Find where the given text appears and provide that cell's center as (x, y) coordinate. 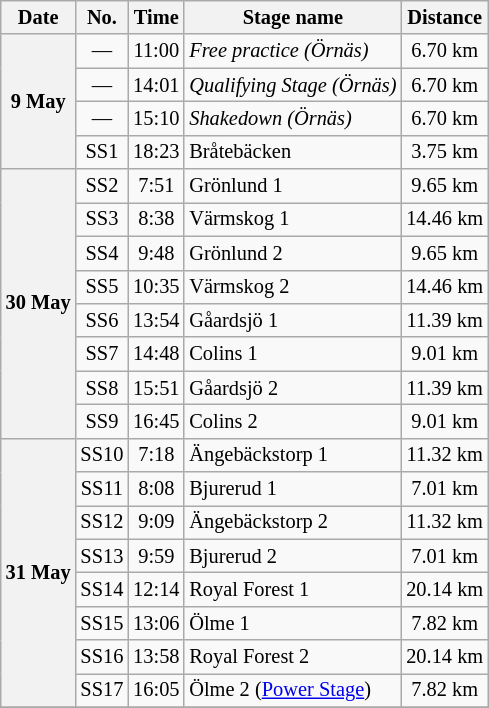
Grönlund 1 (292, 186)
Date (38, 17)
Gåardsjö 1 (292, 320)
13:54 (156, 320)
7:18 (156, 455)
15:10 (156, 118)
13:58 (156, 657)
Värmskog 2 (292, 287)
9:48 (156, 253)
SS6 (102, 320)
14:01 (156, 85)
Shakedown (Örnäs) (292, 118)
Distance (444, 17)
SS3 (102, 219)
SS11 (102, 489)
16:05 (156, 690)
Stage name (292, 17)
3.75 km (444, 152)
Ängebäckstorp 1 (292, 455)
Ängebäckstorp 2 (292, 522)
16:45 (156, 421)
Time (156, 17)
Royal Forest 1 (292, 589)
Bråtebäcken (292, 152)
Royal Forest 2 (292, 657)
10:35 (156, 287)
SS13 (102, 556)
9 May (38, 102)
9:59 (156, 556)
31 May (38, 572)
SS8 (102, 388)
7:51 (156, 186)
9:09 (156, 522)
SS14 (102, 589)
18:23 (156, 152)
Ölme 1 (292, 623)
SS7 (102, 354)
Qualifying Stage (Örnäs) (292, 85)
Gåardsjö 2 (292, 388)
SS15 (102, 623)
14:48 (156, 354)
Colins 2 (292, 421)
SS12 (102, 522)
Colins 1 (292, 354)
11:00 (156, 51)
Grönlund 2 (292, 253)
15:51 (156, 388)
Bjurerud 2 (292, 556)
Värmskog 1 (292, 219)
SS1 (102, 152)
Free practice (Örnäs) (292, 51)
SS9 (102, 421)
SS4 (102, 253)
Bjurerud 1 (292, 489)
SS5 (102, 287)
SS2 (102, 186)
SS17 (102, 690)
No. (102, 17)
13:06 (156, 623)
8:08 (156, 489)
12:14 (156, 589)
8:38 (156, 219)
SS10 (102, 455)
Ölme 2 (Power Stage) (292, 690)
30 May (38, 304)
SS16 (102, 657)
